Extract the (x, y) coordinate from the center of the cell holding the provided text.  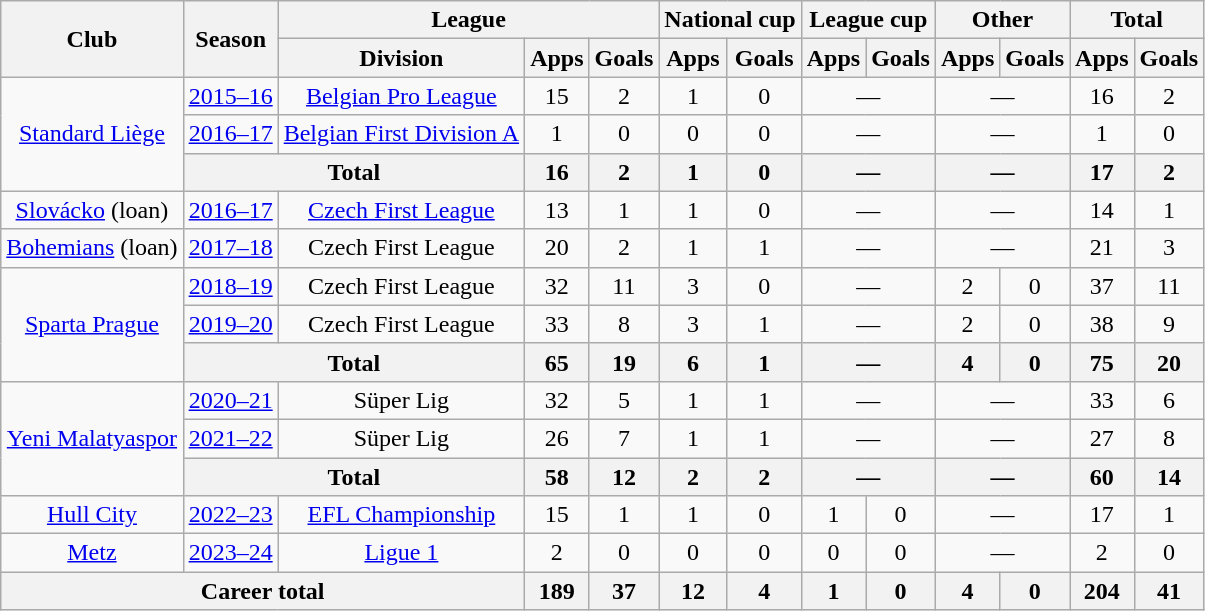
Hull City (92, 515)
189 (557, 591)
League (468, 20)
Club (92, 39)
Bohemians (loan) (92, 248)
7 (624, 438)
75 (1102, 362)
9 (1169, 324)
27 (1102, 438)
2023–24 (230, 553)
Career total (263, 591)
5 (624, 400)
League cup (868, 20)
2022–23 (230, 515)
2019–20 (230, 324)
41 (1169, 591)
2018–19 (230, 286)
Yeni Malatyaspor (92, 438)
65 (557, 362)
2021–22 (230, 438)
2020–21 (230, 400)
Belgian Pro League (401, 96)
60 (1102, 477)
EFL Championship (401, 515)
Slovácko (loan) (92, 210)
Standard Liège (92, 134)
Belgian First Division A (401, 134)
21 (1102, 248)
19 (624, 362)
Metz (92, 553)
13 (557, 210)
Sparta Prague (92, 324)
National cup (730, 20)
26 (557, 438)
204 (1102, 591)
58 (557, 477)
Division (401, 58)
38 (1102, 324)
Other (1002, 20)
Season (230, 39)
Ligue 1 (401, 553)
2017–18 (230, 248)
2015–16 (230, 96)
